Search for the cell housing the specified text and yield its (x, y) center coordinate. 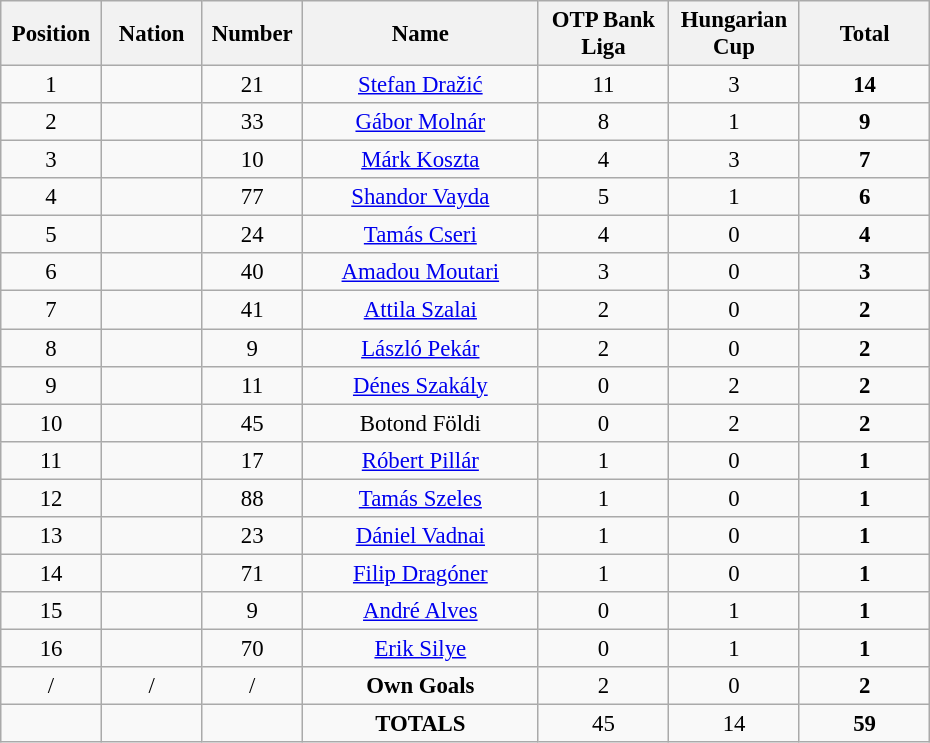
Shandor Vayda (421, 197)
Nation (152, 34)
24 (252, 235)
Number (252, 34)
Botond Földi (421, 423)
33 (252, 122)
Dénes Szakály (421, 385)
21 (252, 85)
OTP Bank Liga (604, 34)
70 (252, 648)
12 (52, 498)
TOTALS (421, 724)
Gábor Molnár (421, 122)
Róbert Pillár (421, 460)
17 (252, 460)
Name (421, 34)
77 (252, 197)
Own Goals (421, 686)
16 (52, 648)
88 (252, 498)
Márk Koszta (421, 160)
André Alves (421, 611)
Tamás Cseri (421, 235)
Amadou Moutari (421, 273)
41 (252, 310)
Attila Szalai (421, 310)
Position (52, 34)
23 (252, 536)
Total (864, 34)
Hungarian Cup (734, 34)
15 (52, 611)
László Pekár (421, 348)
59 (864, 724)
Dániel Vadnai (421, 536)
13 (52, 536)
Stefan Dražić (421, 85)
Tamás Szeles (421, 498)
Filip Dragóner (421, 573)
Erik Silye (421, 648)
71 (252, 573)
40 (252, 273)
